Search for the cell housing the specified text and yield its (x, y) center coordinate. 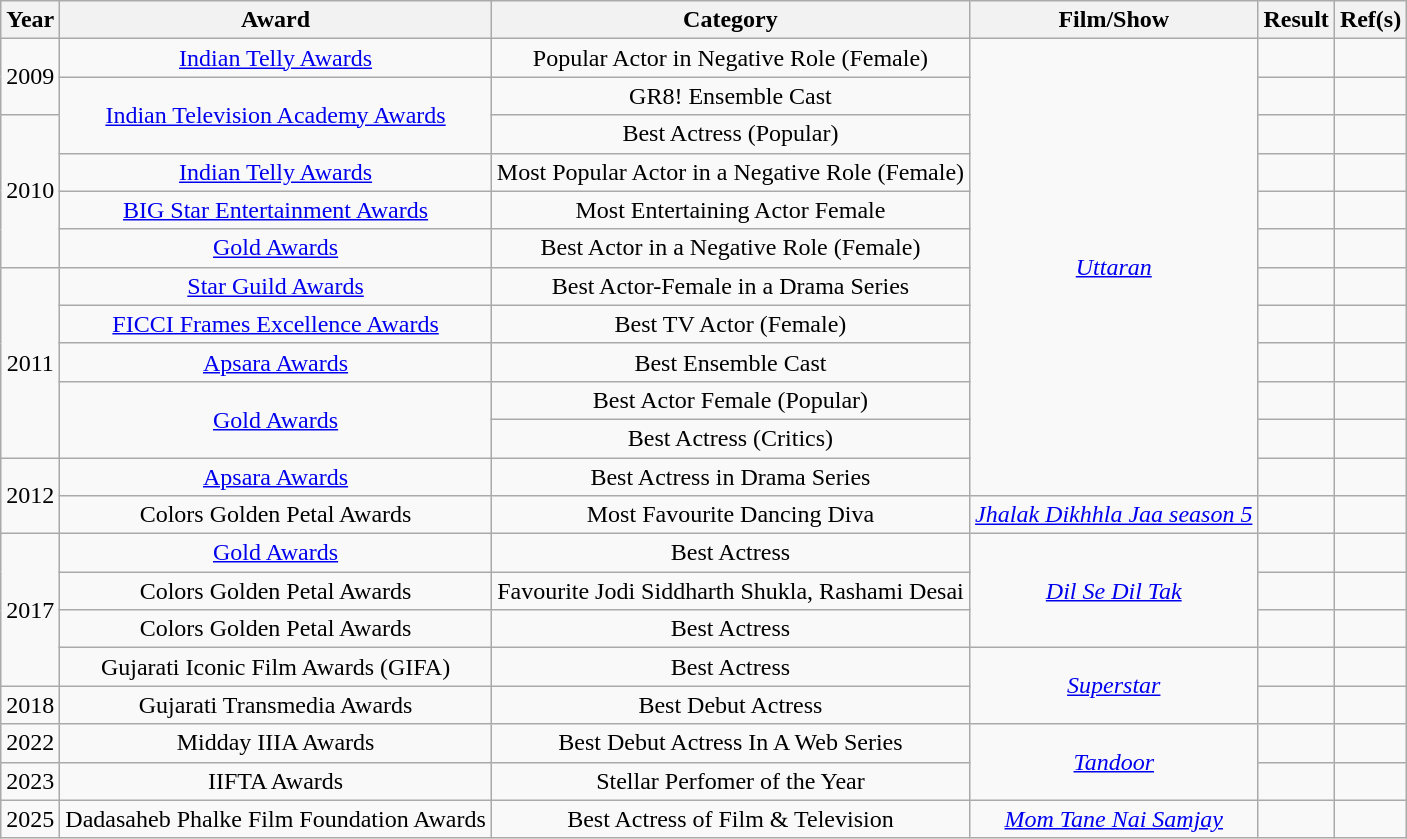
Midday IIIA Awards (276, 743)
Superstar (1114, 686)
Best Debut Actress In A Web Series (730, 743)
Dadasaheb Phalke Film Foundation Awards (276, 819)
Best Actress (Popular) (730, 134)
Dil Se Dil Tak (1114, 591)
2012 (30, 496)
Award (276, 20)
Most Popular Actor in a Negative Role (Female) (730, 172)
FICCI Frames Excellence Awards (276, 324)
Tandoor (1114, 762)
Indian Television Academy Awards (276, 115)
Mom Tane Nai Samjay (1114, 819)
Gujarati Transmedia Awards (276, 705)
Most Favourite Dancing Diva (730, 515)
2011 (30, 362)
Most Entertaining Actor Female (730, 210)
2010 (30, 191)
Uttaran (1114, 268)
Stellar Perfomer of the Year (730, 781)
Favourite Jodi Siddharth Shukla, Rashami Desai (730, 591)
Category (730, 20)
2009 (30, 77)
Star Guild Awards (276, 286)
2022 (30, 743)
2025 (30, 819)
Film/Show (1114, 20)
BIG Star Entertainment Awards (276, 210)
Gujarati Iconic Film Awards (GIFA) (276, 667)
2023 (30, 781)
Best Ensemble Cast (730, 362)
2018 (30, 705)
Ref(s) (1370, 20)
Best Actor Female (Popular) (730, 400)
Best Debut Actress (730, 705)
Year (30, 20)
2017 (30, 610)
IIFTA Awards (276, 781)
Best Actor-Female in a Drama Series (730, 286)
Result (1296, 20)
Jhalak Dikhhla Jaa season 5 (1114, 515)
Best Actress in Drama Series (730, 477)
Best TV Actor (Female) (730, 324)
GR8! Ensemble Cast (730, 96)
Best Actress (Critics) (730, 438)
Best Actor in a Negative Role (Female) (730, 248)
Best Actress of Film & Television (730, 819)
Popular Actor in Negative Role (Female) (730, 58)
